Output the (X, Y) coordinate of the center of the cell containing the given text.  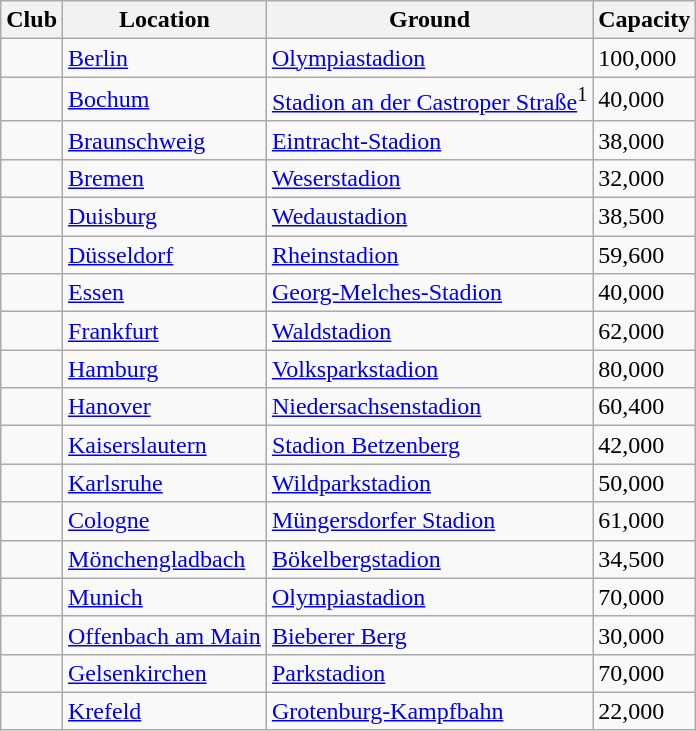
Club (32, 20)
59,600 (644, 255)
60,400 (644, 407)
Hamburg (165, 369)
Hanover (165, 407)
Eintracht-Stadion (429, 140)
32,000 (644, 178)
Rheinstadion (429, 255)
50,000 (644, 483)
Essen (165, 293)
Location (165, 20)
22,000 (644, 711)
Georg-Melches-Stadion (429, 293)
Braunschweig (165, 140)
Düsseldorf (165, 255)
Berlin (165, 58)
Wedaustadion (429, 217)
30,000 (644, 635)
Offenbach am Main (165, 635)
Karlsruhe (165, 483)
Bieberer Berg (429, 635)
61,000 (644, 521)
Kaiserslautern (165, 445)
Gelsenkirchen (165, 673)
Munich (165, 597)
Weserstadion (429, 178)
Stadion Betzenberg (429, 445)
Parkstadion (429, 673)
38,500 (644, 217)
62,000 (644, 331)
100,000 (644, 58)
Volksparkstadion (429, 369)
Niedersachsenstadion (429, 407)
Mönchengladbach (165, 559)
Grotenburg-Kampfbahn (429, 711)
Müngersdorfer Stadion (429, 521)
Waldstadion (429, 331)
42,000 (644, 445)
34,500 (644, 559)
Bökelbergstadion (429, 559)
Bremen (165, 178)
38,000 (644, 140)
Duisburg (165, 217)
Frankfurt (165, 331)
Wildparkstadion (429, 483)
Capacity (644, 20)
Cologne (165, 521)
Bochum (165, 100)
Stadion an der Castroper Straße1 (429, 100)
Krefeld (165, 711)
Ground (429, 20)
80,000 (644, 369)
